Extract the (X, Y) coordinate from the center of the cell holding the provided text.  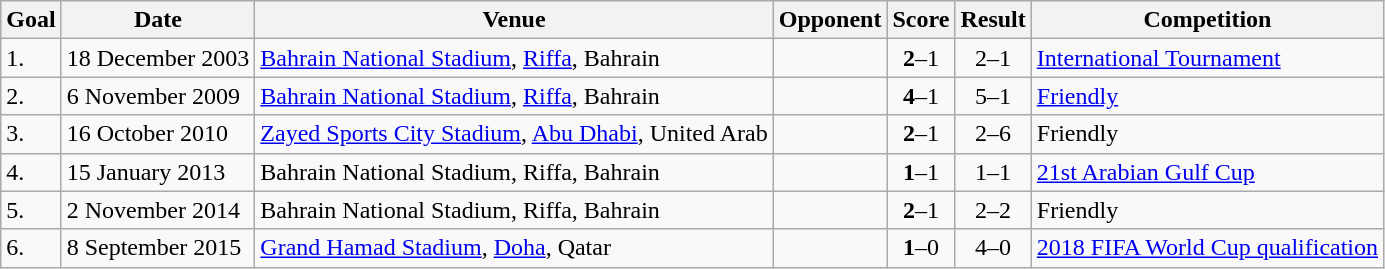
4–0 (993, 248)
2–6 (993, 134)
16 October 2010 (158, 134)
Opponent (830, 20)
Score (921, 20)
Goal (31, 20)
8 September 2015 (158, 248)
18 December 2003 (158, 58)
1–0 (921, 248)
Date (158, 20)
4–1 (921, 96)
5–1 (993, 96)
2. (31, 96)
5. (31, 210)
21st Arabian Gulf Cup (1207, 172)
1. (31, 58)
2018 FIFA World Cup qualification (1207, 248)
3. (31, 134)
International Tournament (1207, 58)
Zayed Sports City Stadium, Abu Dhabi, United Arab (514, 134)
Grand Hamad Stadium, Doha, Qatar (514, 248)
6. (31, 248)
6 November 2009 (158, 96)
15 January 2013 (158, 172)
Venue (514, 20)
Competition (1207, 20)
Result (993, 20)
2–2 (993, 210)
2 November 2014 (158, 210)
4. (31, 172)
